Pinpoint the cell where the given text exists, returning its [x, y] midpoint coordinate. 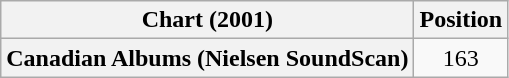
Position [461, 20]
Chart (2001) [208, 20]
163 [461, 58]
Canadian Albums (Nielsen SoundScan) [208, 58]
